Determine the (x, y) coordinate at the center of the cell enclosing the given text.  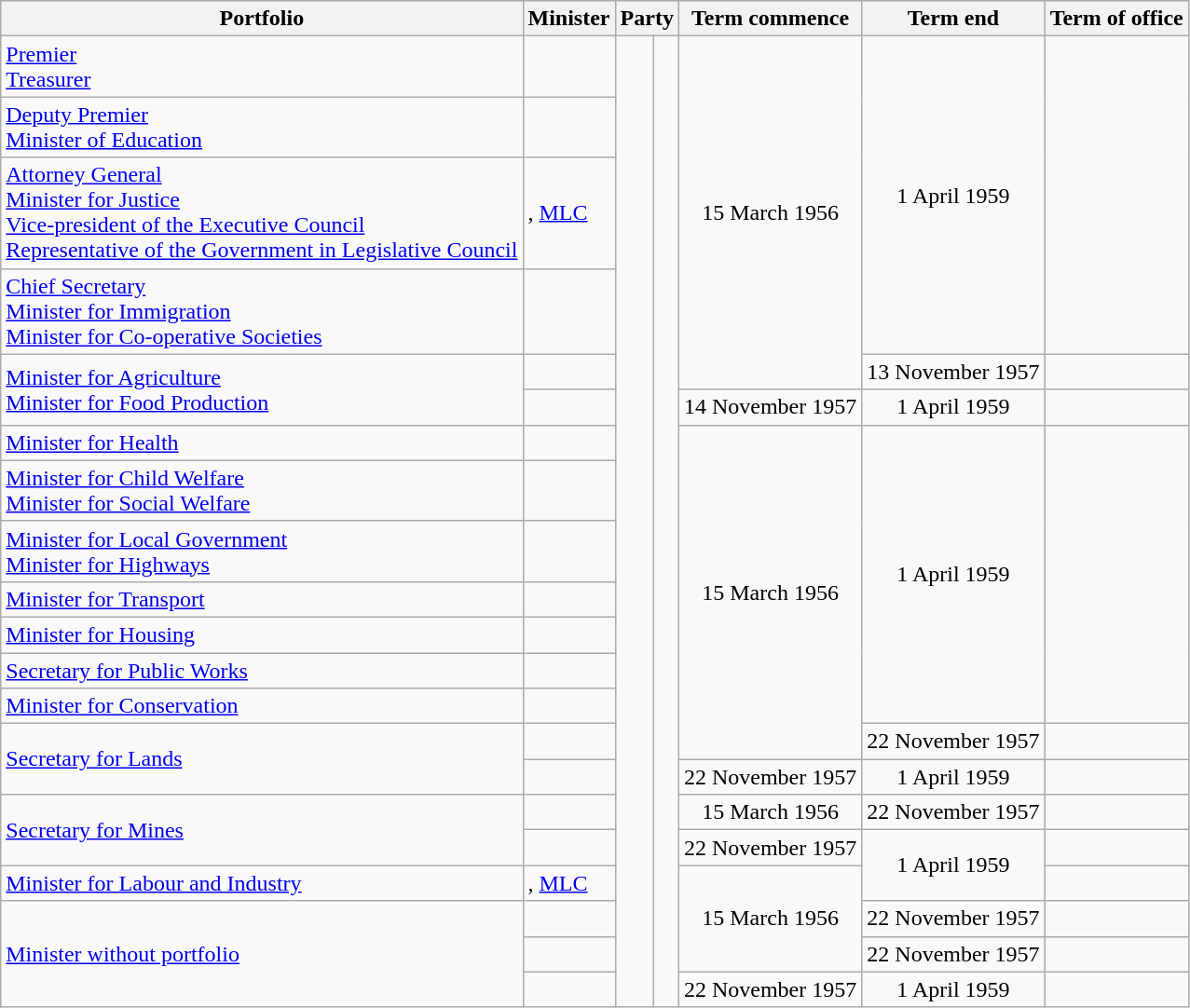
14 November 1957 (770, 407)
Secretary for Lands (262, 759)
Minister without portfolio (262, 954)
PremierTreasurer (262, 67)
Minister for Labour and Industry (262, 883)
Term commence (770, 19)
Minister for Child WelfareMinister for Social Welfare (262, 490)
13 November 1957 (953, 372)
Minister for AgricultureMinister for Food Production (262, 389)
Secretary for Public Works (262, 670)
Portfolio (262, 19)
Chief SecretaryMinister for ImmigrationMinister for Co-operative Societies (262, 311)
Attorney GeneralMinister for JusticeVice-president of the Executive CouncilRepresentative of the Government in Legislative Council (262, 212)
Minister (568, 19)
Minister for Transport (262, 599)
Term of office (1116, 19)
Minister for Health (262, 443)
Minister for Conservation (262, 706)
Deputy PremierMinister of Education (262, 127)
Minister for Local GovernmentMinister for Highways (262, 552)
Minister for Housing (262, 634)
Secretary for Mines (262, 830)
Term end (953, 19)
Party (647, 19)
